Return (X, Y) of the center of cell containing provided text 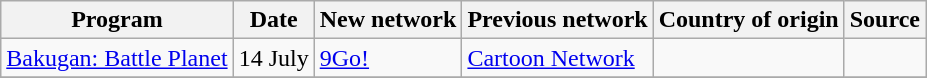
Country of origin (748, 20)
Bakugan: Battle Planet (117, 58)
14 July (274, 58)
New network (388, 20)
Cartoon Network (558, 58)
Program (117, 20)
Previous network (558, 20)
Source (884, 20)
Date (274, 20)
9Go! (388, 58)
